Provide the (x, y) coordinate of the cell's center where the given text is located.  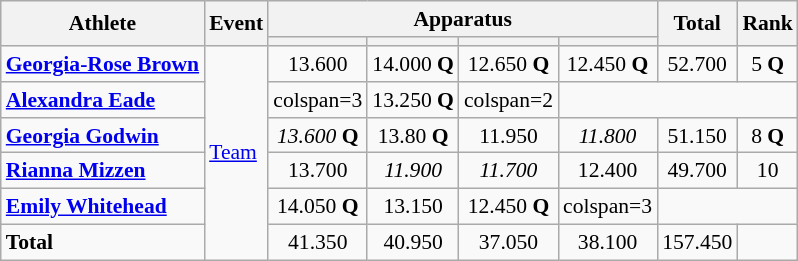
13.250 Q (413, 100)
Alexandra Eade (102, 100)
10 (768, 171)
5 Q (768, 64)
11.900 (413, 171)
Emily Whitehead (102, 207)
Georgia-Rose Brown (102, 64)
14.050 Q (318, 207)
13.600 Q (318, 136)
13.600 (318, 64)
13.80 Q (413, 136)
11.700 (508, 171)
Event (236, 24)
14.000 Q (413, 64)
157.450 (697, 243)
Team (236, 153)
12.400 (608, 171)
colspan=2 (508, 100)
13.700 (318, 171)
Athlete (102, 24)
49.700 (697, 171)
Rank (768, 24)
40.950 (413, 243)
8 Q (768, 136)
13.150 (413, 207)
Rianna Mizzen (102, 171)
38.100 (608, 243)
51.150 (697, 136)
37.050 (508, 243)
Apparatus (462, 19)
11.800 (608, 136)
11.950 (508, 136)
52.700 (697, 64)
12.650 Q (508, 64)
Georgia Godwin (102, 136)
41.350 (318, 243)
